Capture the cell that displays the provided text and extract its [X, Y] central coordinate. 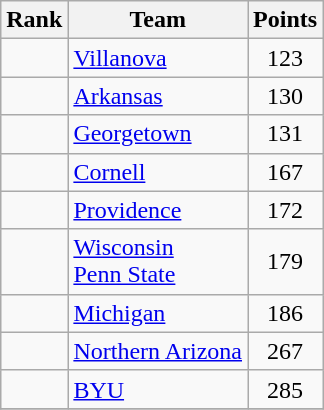
285 [286, 389]
Rank [34, 20]
Cornell [158, 172]
Michigan [158, 313]
Arkansas [158, 96]
179 [286, 262]
Villanova [158, 58]
Georgetown [158, 134]
267 [286, 351]
167 [286, 172]
123 [286, 58]
172 [286, 210]
WisconsinPenn State [158, 262]
Providence [158, 210]
131 [286, 134]
130 [286, 96]
Points [286, 20]
Northern Arizona [158, 351]
BYU [158, 389]
Team [158, 20]
186 [286, 313]
